Find where the given text appears and provide that cell's center as (x, y) coordinate. 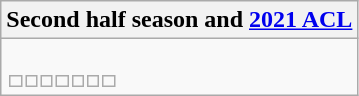
Second half season and 2021 ACL (180, 20)
